Extract the (X, Y) coordinate from the center of the cell holding the provided text.  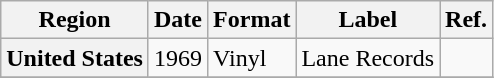
Label (368, 20)
Region (75, 20)
1969 (178, 58)
United States (75, 58)
Format (252, 20)
Lane Records (368, 58)
Vinyl (252, 58)
Date (178, 20)
Ref. (466, 20)
